Return the [X, Y] coordinate for the center point of the cell that contains the specified text.  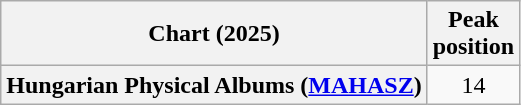
14 [473, 85]
Hungarian Physical Albums (MAHASZ) [214, 85]
Chart (2025) [214, 34]
Peakposition [473, 34]
